Locate the cell with the specified text and output its (x, y) center coordinate. 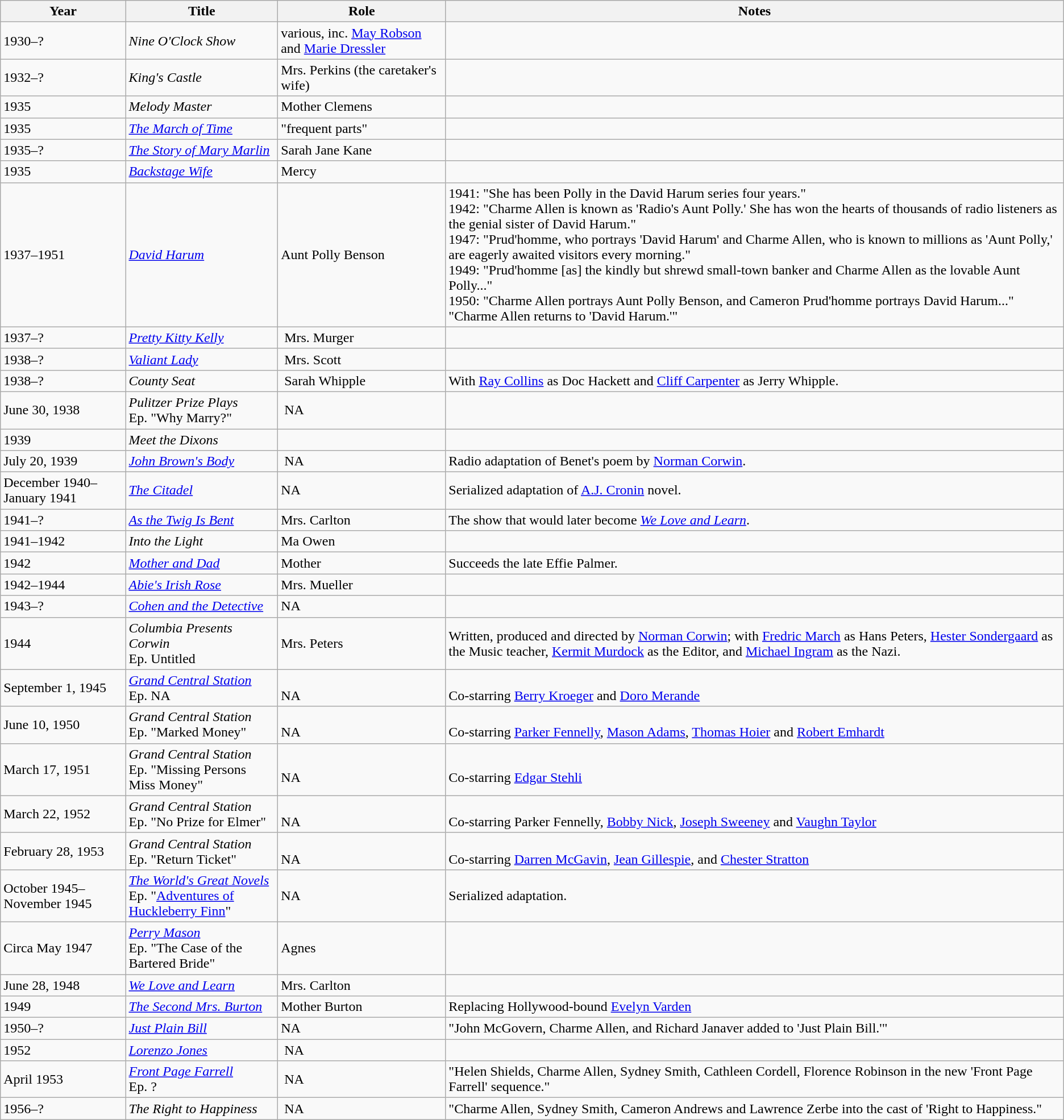
Aunt Polly Benson (361, 255)
September 1, 1945 (63, 688)
As the Twig Is Bent (202, 520)
"Helen Shields, Charme Allen, Sydney Smith, Cathleen Cordell, Florence Robinson in the new 'Front Page Farrell' sequence." (755, 1080)
Co-starring Berry Kroeger and Doro Merande (755, 688)
Just Plain Bill (202, 1029)
Serialized adaptation. (755, 896)
1942 (63, 563)
Nine O'Clock Show (202, 41)
Mother and Dad (202, 563)
Pulitzer Prize Plays Ep. "Why Marry?" (202, 410)
Notes (755, 11)
Co-starring Edgar Stehli (755, 769)
December 1940–January 1941 (63, 491)
The Second Mrs. Burton (202, 1007)
Mrs. Murger (361, 338)
The show that would later become We Love and Learn. (755, 520)
The Story of Mary Marlin (202, 150)
1956–? (63, 1109)
John Brown's Body (202, 461)
The World's Great Novels Ep. "Adventures of Huckleberry Finn" (202, 896)
Radio adaptation of Benet's poem by Norman Corwin. (755, 461)
1942–1944 (63, 585)
Sarah Jane Kane (361, 150)
David Harum (202, 255)
June 28, 1948 (63, 985)
Co-starring Parker Fennelly, Bobby Nick, Joseph Sweeney and Vaughn Taylor (755, 814)
March 22, 1952 (63, 814)
Agnes (361, 948)
Ma Owen (361, 542)
Abie's Irish Rose (202, 585)
The Citadel (202, 491)
Columbia Presents CorwinEp. Untitled (202, 643)
Mercy (361, 172)
February 28, 1953 (63, 851)
County Seat (202, 381)
Replacing Hollywood-bound Evelyn Varden (755, 1007)
Co-starring Darren McGavin, Jean Gillespie, and Chester Stratton (755, 851)
Role (361, 11)
Mrs. Scott (361, 359)
1950–? (63, 1029)
1930–? (63, 41)
Grand Central StationEp. "Return Ticket" (202, 851)
With Ray Collins as Doc Hackett and Cliff Carpenter as Jerry Whipple. (755, 381)
We Love and Learn (202, 985)
Mrs. Perkins (the caretaker's wife) (361, 77)
1941–1942 (63, 542)
Mother Burton (361, 1007)
Co-starring Parker Fennelly, Mason Adams, Thomas Hoier and Robert Emhardt (755, 725)
Valiant Lady (202, 359)
1949 (63, 1007)
Serialized adaptation of A.J. Cronin novel. (755, 491)
1932–? (63, 77)
Grand Central StationEp. "Missing Persons Miss Money" (202, 769)
Title (202, 11)
Meet the Dixons (202, 439)
various, inc. May Robson and Marie Dressler (361, 41)
April 1953 (63, 1080)
Melody Master (202, 107)
"frequent parts" (361, 128)
Backstage Wife (202, 172)
Mother Clemens (361, 107)
Grand Central StationEp. "No Prize for Elmer" (202, 814)
"John McGovern, Charme Allen, and Richard Janaver added to 'Just Plain Bill.'" (755, 1029)
Mother (361, 563)
The Right to Happiness (202, 1109)
Succeeds the late Effie Palmer. (755, 563)
July 20, 1939 (63, 461)
1943–? (63, 606)
1937–1951 (63, 255)
Into the Light (202, 542)
March 17, 1951 (63, 769)
1941–? (63, 520)
1952 (63, 1050)
Pretty Kitty Kelly (202, 338)
Front Page FarrellEp. ? (202, 1080)
Cohen and the Detective (202, 606)
Year (63, 11)
The March of Time (202, 128)
1937–? (63, 338)
Circa May 1947 (63, 948)
"Charme Allen, Sydney Smith, Cameron Andrews and Lawrence Zerbe into the cast of 'Right to Happiness." (755, 1109)
Lorenzo Jones (202, 1050)
October 1945–November 1945 (63, 896)
Grand Central StationEp. "Marked Money" (202, 725)
Mrs. Mueller (361, 585)
1935–? (63, 150)
King's Castle (202, 77)
1939 (63, 439)
June 30, 1938 (63, 410)
Sarah Whipple (361, 381)
June 10, 1950 (63, 725)
Grand Central Station Ep. NA (202, 688)
Perry MasonEp. "The Case of the Bartered Bride" (202, 948)
1944 (63, 643)
Mrs. Peters (361, 643)
